Find where the given text appears and provide that cell's center as [x, y] coordinate. 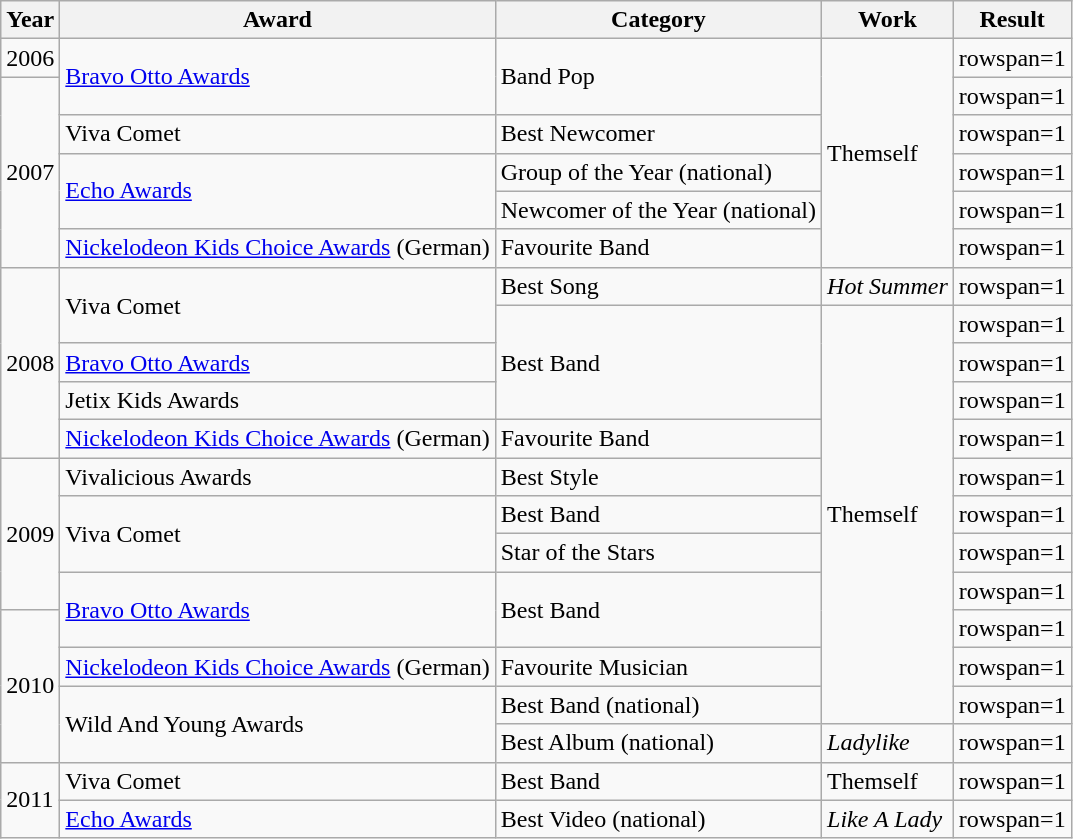
Ladylike [888, 743]
Like A Lady [888, 819]
Year [30, 20]
Band Pop [658, 77]
2009 [30, 534]
Best Song [658, 286]
Work [888, 20]
Favourite Musician [658, 667]
Star of the Stars [658, 553]
Result [1012, 20]
Best Style [658, 477]
Vivalicious Awards [278, 477]
2010 [30, 686]
2011 [30, 800]
2006 [30, 58]
Newcomer of the Year (national) [658, 210]
Best Album (national) [658, 743]
Wild And Young Awards [278, 724]
Best Video (national) [658, 819]
Jetix Kids Awards [278, 400]
2007 [30, 172]
Award [278, 20]
Hot Summer [888, 286]
Group of the Year (national) [658, 172]
Category [658, 20]
Best Newcomer [658, 134]
2008 [30, 362]
Best Band (national) [658, 705]
